Return the (X, Y) coordinate for the center point of the cell that contains the specified text.  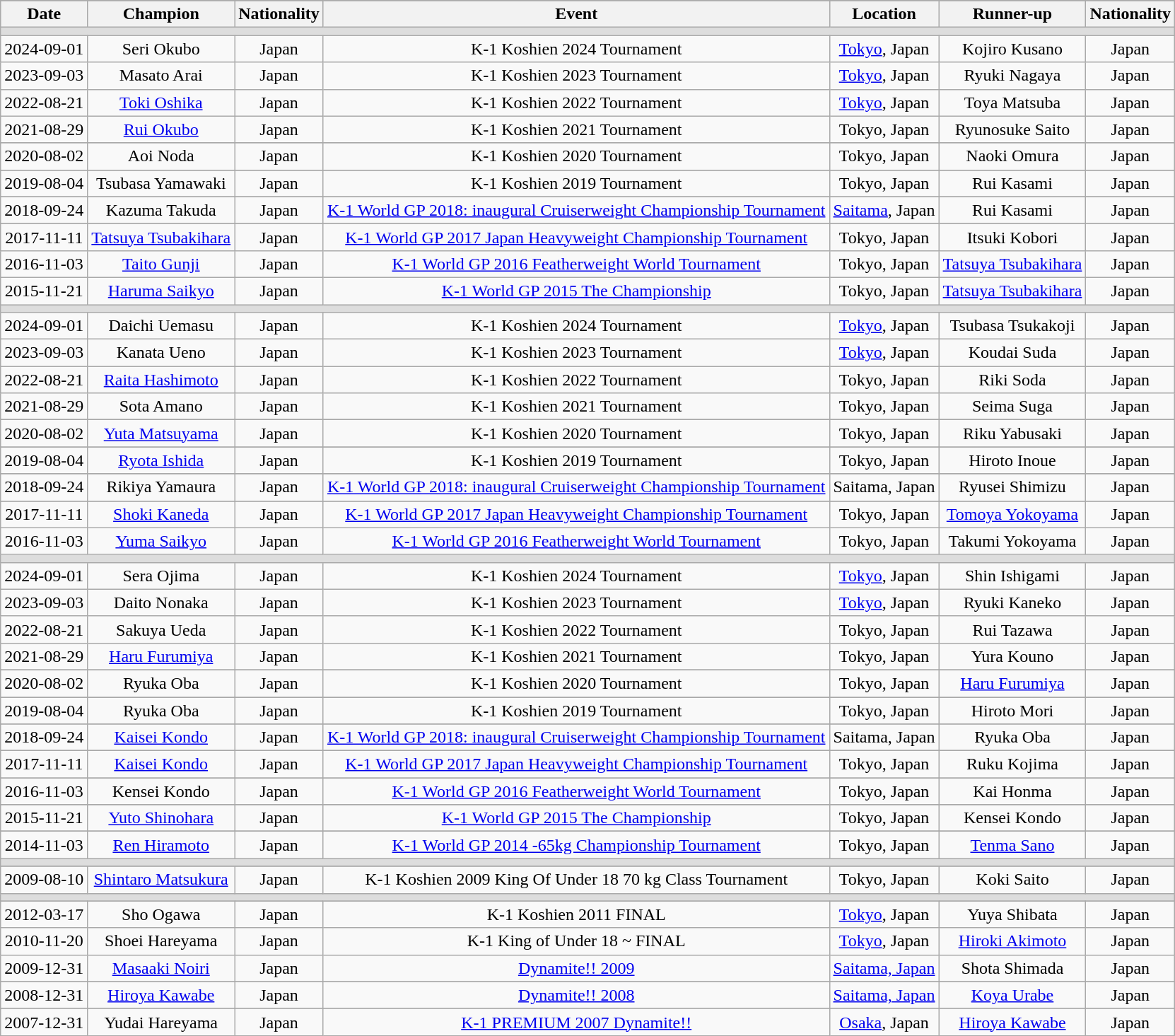
Ren Hiramoto (161, 845)
2010-11-20 (44, 941)
Koki Saito (1012, 880)
Tenma Sano (1012, 845)
Tsubasa Tsukakoji (1012, 326)
Riku Yabusaki (1012, 433)
Rikiya Yamaura (161, 487)
Rui Tazawa (1012, 629)
Shoki Kaneda (161, 514)
2014-11-03 (44, 845)
Yudai Hareyama (161, 1022)
Riki Soda (1012, 380)
Seima Suga (1012, 407)
Tsubasa Yamawaki (161, 183)
Sera Ojima (161, 576)
K-1 World GP 2014 -65kg Championship Tournament (576, 845)
Dynamite!! 2009 (576, 968)
Osaka, Japan (884, 1022)
Ruku Kojima (1012, 764)
Itsuki Kobori (1012, 237)
2012-03-17 (44, 914)
Takumi Yokoyama (1012, 541)
Yura Kouno (1012, 656)
K-1 Koshien 2011 FINAL (576, 914)
Shin Ishigami (1012, 576)
Raita Hashimoto (161, 380)
Masato Arai (161, 76)
Dynamite!! 2008 (576, 995)
Champion (161, 14)
Runner-up (1012, 14)
2009-12-31 (44, 968)
2009-08-10 (44, 880)
K-1 Koshien 2009 King Of Under 18 70 kg Class Tournament (576, 880)
Ryusei Shimizu (1012, 487)
2008-12-31 (44, 995)
Sho Ogawa (161, 914)
Shota Shimada (1012, 968)
Yuto Shinohara (161, 818)
Naoki Omura (1012, 156)
Hiroki Akimoto (1012, 941)
Date (44, 14)
Ryota Ishida (161, 460)
Ryunosuke Saito (1012, 129)
Seri Okubo (161, 49)
Hiroto Mori (1012, 711)
Tomoya Yokoyama (1012, 514)
Toki Oshika (161, 103)
Kazuma Takuda (161, 210)
Daichi Uemasu (161, 326)
Ryuki Nagaya (1012, 76)
Toya Matsuba (1012, 103)
Aoi Noda (161, 156)
Rui Okubo (161, 129)
Location (884, 14)
Kai Honma (1012, 791)
Sota Amano (161, 407)
2007-12-31 (44, 1022)
Shintaro Matsukura (161, 880)
Yuta Matsuyama (161, 433)
Event (576, 14)
Masaaki Noiri (161, 968)
Kanata Ueno (161, 353)
Yuya Shibata (1012, 914)
Daito Nonaka (161, 603)
K-1 PREMIUM 2007 Dynamite!! (576, 1022)
Sakuya Ueda (161, 629)
Koya Urabe (1012, 995)
Hiroto Inoue (1012, 460)
Yuma Saikyo (161, 541)
Haruma Saikyo (161, 291)
K-1 King of Under 18 ~ FINAL (576, 941)
Ryuki Kaneko (1012, 603)
Shoei Hareyama (161, 941)
Taito Gunji (161, 264)
Koudai Suda (1012, 353)
Kojiro Kusano (1012, 49)
